Pinpoint the cell where the given text exists, returning its (X, Y) midpoint coordinate. 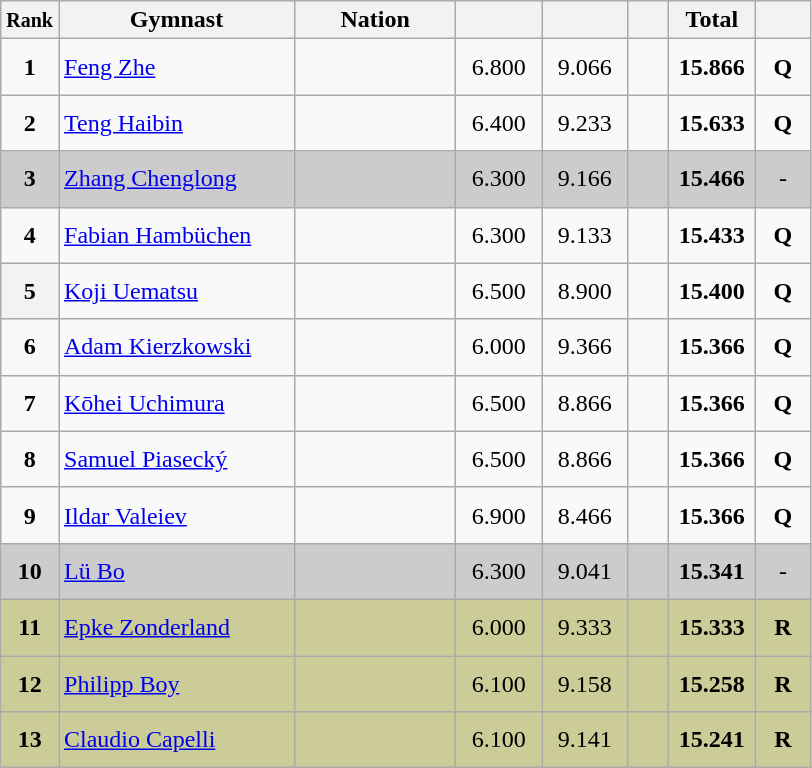
Zhang Chenglong (176, 179)
Kōhei Uchimura (176, 403)
12 (30, 684)
9.158 (585, 684)
Koji Uematsu (176, 291)
1 (30, 67)
6 (30, 347)
Rank (30, 20)
9.141 (585, 740)
9.233 (585, 123)
Teng Haibin (176, 123)
15.866 (712, 67)
Epke Zonderland (176, 627)
15.633 (712, 123)
6.800 (499, 67)
15.400 (712, 291)
8.900 (585, 291)
15.333 (712, 627)
7 (30, 403)
8.466 (585, 515)
15.341 (712, 571)
9.133 (585, 235)
Samuel Piasecký (176, 459)
Fabian Hambüchen (176, 235)
Nation (376, 20)
Total (712, 20)
15.466 (712, 179)
Claudio Capelli (176, 740)
15.258 (712, 684)
15.433 (712, 235)
6.400 (499, 123)
Philipp Boy (176, 684)
Lü Bo (176, 571)
Adam Kierzkowski (176, 347)
9.041 (585, 571)
9.166 (585, 179)
4 (30, 235)
6.900 (499, 515)
3 (30, 179)
Feng Zhe (176, 67)
8 (30, 459)
11 (30, 627)
Ildar Valeiev (176, 515)
15.241 (712, 740)
13 (30, 740)
9.066 (585, 67)
Gymnast (176, 20)
10 (30, 571)
9.366 (585, 347)
9.333 (585, 627)
2 (30, 123)
9 (30, 515)
5 (30, 291)
